Scan for the cell matching the given text and deliver its (X, Y) coordinate at center. 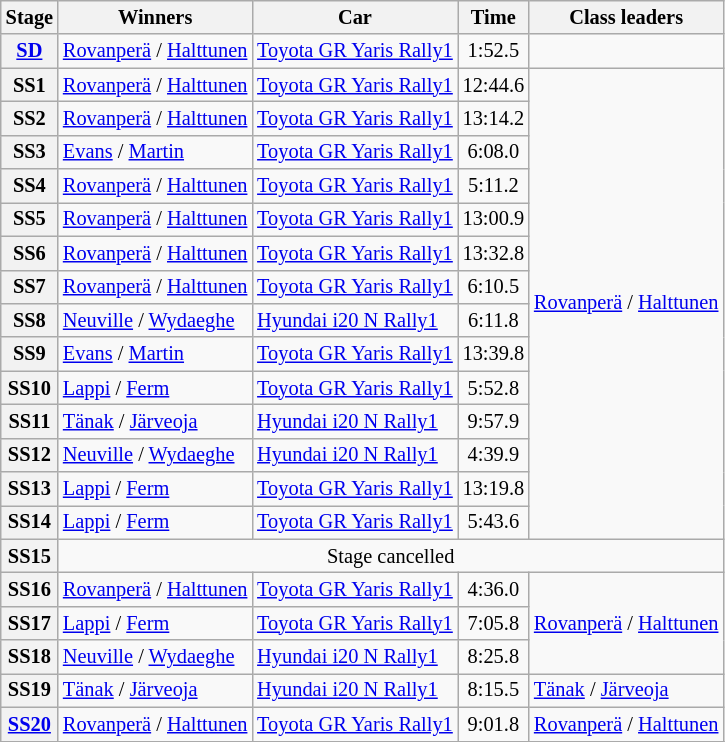
SS16 (30, 589)
5:43.6 (494, 522)
13:32.8 (494, 253)
SS19 (30, 690)
SS10 (30, 388)
8:15.5 (494, 690)
13:00.9 (494, 219)
4:36.0 (494, 589)
6:11.8 (494, 320)
SS17 (30, 623)
SS4 (30, 186)
SS6 (30, 253)
Class leaders (626, 17)
13:19.8 (494, 489)
SS18 (30, 657)
6:10.5 (494, 287)
SS8 (30, 320)
Stage cancelled (390, 556)
Stage (30, 17)
SS13 (30, 489)
5:52.8 (494, 388)
1:52.5 (494, 51)
SS11 (30, 421)
SD (30, 51)
SS9 (30, 354)
SS2 (30, 118)
SS5 (30, 219)
Winners (155, 17)
7:05.8 (494, 623)
SS12 (30, 455)
SS7 (30, 287)
SS20 (30, 724)
SS3 (30, 152)
5:11.2 (494, 186)
8:25.8 (494, 657)
6:08.0 (494, 152)
Time (494, 17)
13:14.2 (494, 118)
9:57.9 (494, 421)
4:39.9 (494, 455)
SS15 (30, 556)
SS14 (30, 522)
SS1 (30, 85)
13:39.8 (494, 354)
12:44.6 (494, 85)
Car (354, 17)
9:01.8 (494, 724)
